Return (X, Y) of the center of cell containing provided text 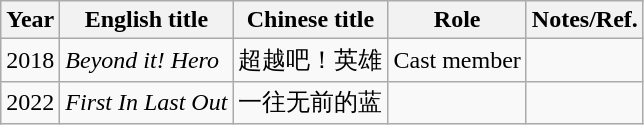
Notes/Ref. (584, 20)
Role (457, 20)
First In Last Out (146, 102)
Year (30, 20)
Chinese title (310, 20)
超越吧！英雄 (310, 60)
一往无前的蓝 (310, 102)
English title (146, 20)
Beyond it! Hero (146, 60)
2018 (30, 60)
Cast member (457, 60)
2022 (30, 102)
